Search for the cell housing the specified text and yield its (X, Y) center coordinate. 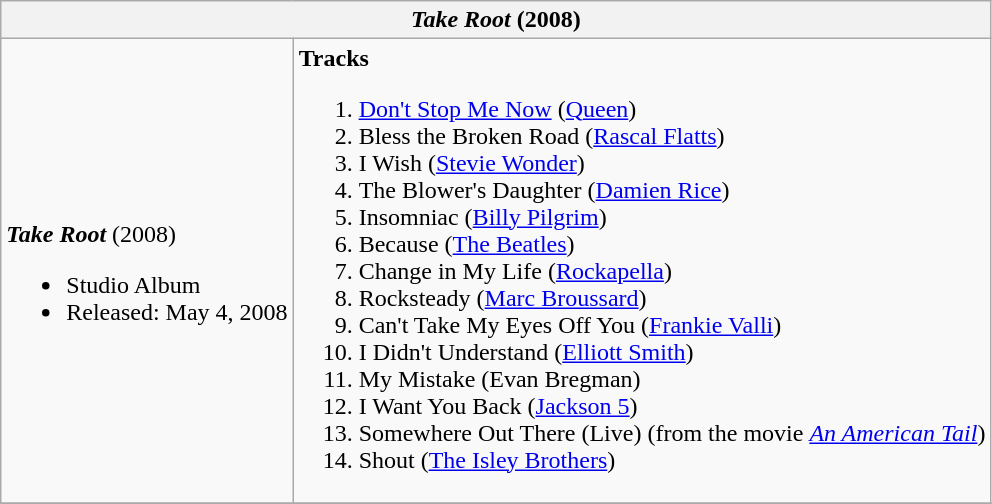
Take Root (2008) (496, 20)
Take Root (2008)Studio AlbumReleased: May 4, 2008 (147, 271)
